Extract the (X, Y) coordinate from the center of the cell holding the provided text.  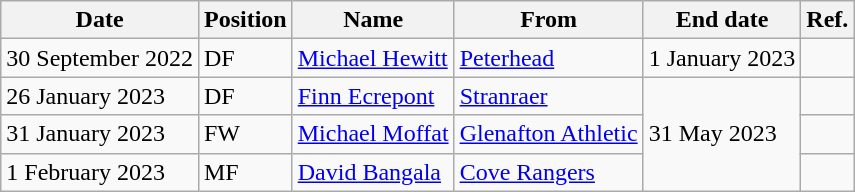
Cove Rangers (548, 172)
31 May 2023 (722, 134)
31 January 2023 (100, 134)
From (548, 20)
30 September 2022 (100, 58)
End date (722, 20)
Name (373, 20)
Stranraer (548, 96)
Michael Moffat (373, 134)
David Bangala (373, 172)
MF (245, 172)
Peterhead (548, 58)
Michael Hewitt (373, 58)
1 February 2023 (100, 172)
Position (245, 20)
Date (100, 20)
1 January 2023 (722, 58)
FW (245, 134)
26 January 2023 (100, 96)
Ref. (828, 20)
Glenafton Athletic (548, 134)
Finn Ecrepont (373, 96)
